Find where the given text appears and provide that cell's center as [x, y] coordinate. 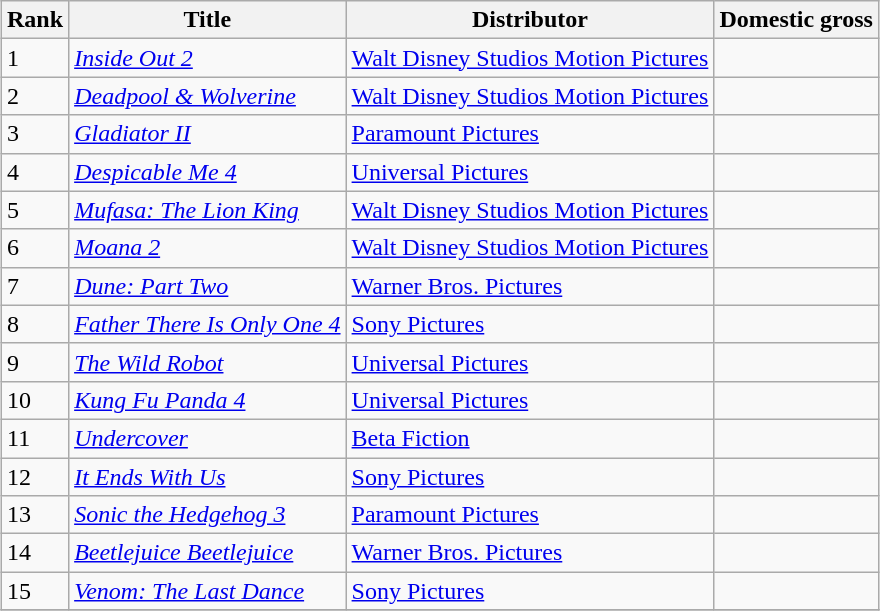
3 [36, 134]
15 [36, 591]
1 [36, 58]
Father There Is Only One 4 [208, 324]
11 [36, 438]
Dune: Part Two [208, 286]
Beta Fiction [530, 438]
Despicable Me 4 [208, 172]
Moana 2 [208, 248]
14 [36, 553]
Mufasa: The Lion King [208, 210]
Title [208, 20]
Deadpool & Wolverine [208, 96]
5 [36, 210]
10 [36, 400]
Domestic gross [796, 20]
The Wild Robot [208, 362]
12 [36, 477]
Inside Out 2 [208, 58]
Undercover [208, 438]
Sonic the Hedgehog 3 [208, 515]
8 [36, 324]
It Ends With Us [208, 477]
Beetlejuice Beetlejuice [208, 553]
7 [36, 286]
6 [36, 248]
Gladiator II [208, 134]
Kung Fu Panda 4 [208, 400]
9 [36, 362]
Venom: The Last Dance [208, 591]
Distributor [530, 20]
13 [36, 515]
2 [36, 96]
4 [36, 172]
Rank [36, 20]
